Determine the (X, Y) coordinate at the center of the cell enclosing the given text.  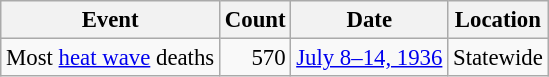
Event (110, 20)
Most heat wave deaths (110, 58)
570 (256, 58)
Count (256, 20)
Statewide (498, 58)
Location (498, 20)
Date (370, 20)
July 8–14, 1936 (370, 58)
